Return [X, Y] of the center of cell containing provided text 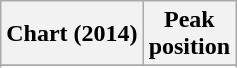
Chart (2014) [72, 34]
Peakposition [189, 34]
